Locate the cell with the specified text and output its (X, Y) center coordinate. 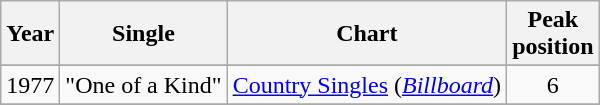
Peakposition (553, 34)
"One of a Kind" (144, 85)
6 (553, 85)
Year (30, 34)
1977 (30, 85)
Single (144, 34)
Chart (367, 34)
Country Singles (Billboard) (367, 85)
